Pinpoint the cell where the given text exists, returning its [x, y] midpoint coordinate. 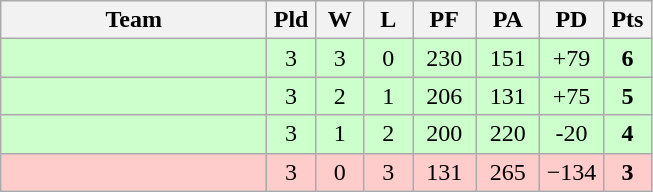
6 [628, 58]
200 [444, 134]
Pld [292, 20]
230 [444, 58]
+79 [572, 58]
+75 [572, 96]
220 [508, 134]
151 [508, 58]
−134 [572, 172]
PD [572, 20]
L [388, 20]
265 [508, 172]
W [340, 20]
Team [134, 20]
206 [444, 96]
4 [628, 134]
PA [508, 20]
5 [628, 96]
-20 [572, 134]
Pts [628, 20]
PF [444, 20]
